For the text-containing cell, return its midpoint in [x, y] coordinate format. 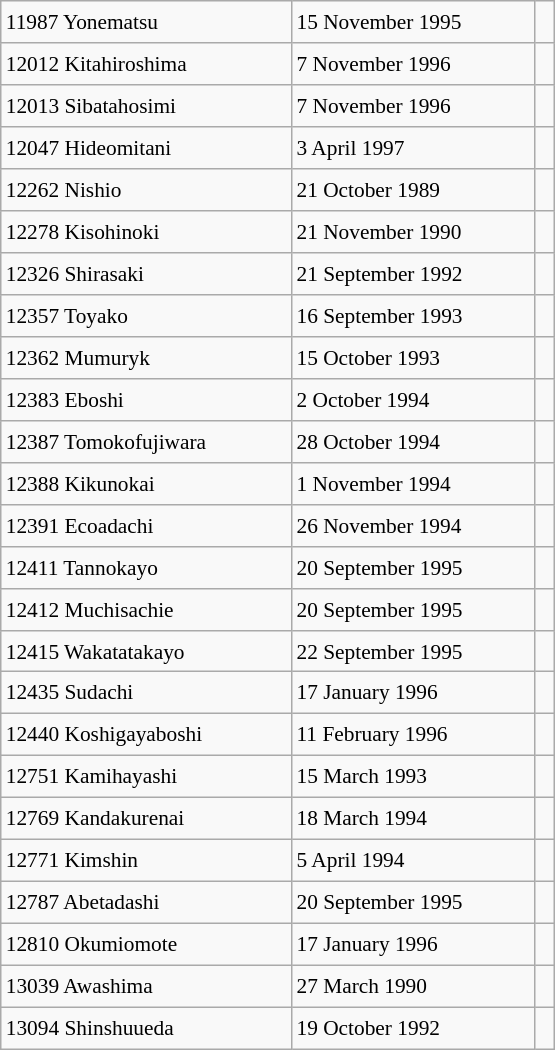
12769 Kandakurenai [146, 819]
11 February 1996 [412, 735]
12787 Abetadashi [146, 903]
27 March 1990 [412, 986]
12262 Nishio [146, 190]
19 October 1992 [412, 1028]
1 November 1994 [412, 483]
12411 Tannokayo [146, 567]
21 September 1992 [412, 274]
12751 Kamihayashi [146, 777]
15 October 1993 [412, 358]
21 October 1989 [412, 190]
12383 Eboshi [146, 399]
16 September 1993 [412, 316]
12771 Kimshin [146, 861]
26 November 1994 [412, 525]
12278 Kisohinoki [146, 232]
12810 Okumiomote [146, 945]
12357 Toyako [146, 316]
12387 Tomokofujiwara [146, 441]
12391 Ecoadachi [146, 525]
22 September 1995 [412, 651]
13094 Shinshuueda [146, 1028]
12435 Sudachi [146, 693]
12388 Kikunokai [146, 483]
13039 Awashima [146, 986]
12362 Mumuryk [146, 358]
28 October 1994 [412, 441]
15 November 1995 [412, 22]
12326 Shirasaki [146, 274]
12440 Koshigayaboshi [146, 735]
12012 Kitahiroshima [146, 64]
15 March 1993 [412, 777]
12047 Hideomitani [146, 148]
18 March 1994 [412, 819]
12415 Wakatatakayo [146, 651]
11987 Yonematsu [146, 22]
21 November 1990 [412, 232]
12412 Muchisachie [146, 609]
3 April 1997 [412, 148]
5 April 1994 [412, 861]
12013 Sibatahosimi [146, 106]
2 October 1994 [412, 399]
